Find where the given text appears and provide that cell's center as (X, Y) coordinate. 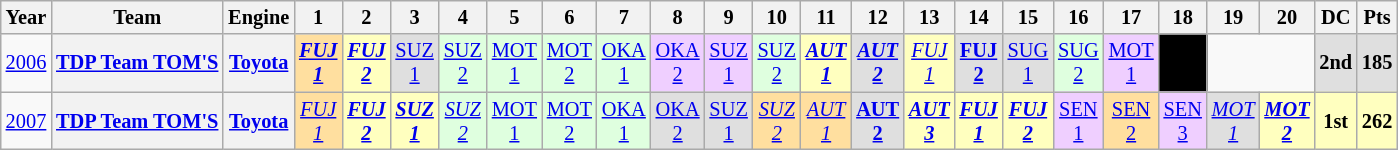
8 (678, 17)
Team (137, 17)
SUG1 (1028, 63)
SEN2 (1132, 121)
14 (978, 17)
Engine (258, 17)
262 (1377, 121)
9 (729, 17)
20 (1286, 17)
1 (318, 17)
3 (414, 17)
2 (366, 17)
2nd (1336, 63)
1st (1336, 121)
6 (570, 17)
2007 (26, 121)
AUT3 (929, 121)
13 (929, 17)
18 (1183, 17)
4 (463, 17)
2006 (26, 63)
SEN3 (1183, 121)
185 (1377, 63)
7 (624, 17)
DC (1336, 17)
Pts (1377, 17)
16 (1078, 17)
SEN1 (1078, 121)
Year (26, 17)
5 (514, 17)
15 (1028, 17)
SUG2 (1078, 63)
19 (1234, 17)
11 (826, 17)
10 (777, 17)
17 (1132, 17)
12 (878, 17)
